Search for the cell housing the specified text and yield its (x, y) center coordinate. 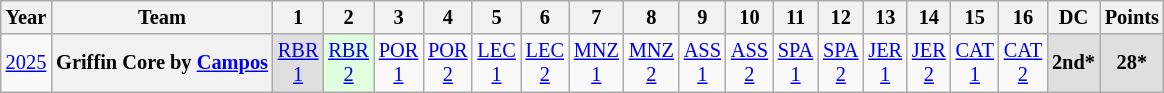
16 (1023, 17)
SPA2 (840, 63)
JER2 (929, 63)
DC (1074, 17)
10 (750, 17)
Griffin Core by Campos (162, 63)
ASS2 (750, 63)
CAT1 (975, 63)
7 (596, 17)
LEC1 (496, 63)
2025 (26, 63)
MNZ2 (652, 63)
LEC2 (545, 63)
15 (975, 17)
Year (26, 17)
6 (545, 17)
3 (398, 17)
12 (840, 17)
8 (652, 17)
2nd* (1074, 63)
14 (929, 17)
RBR1 (298, 63)
POR1 (398, 63)
POR2 (448, 63)
SPA1 (796, 63)
JER1 (885, 63)
Team (162, 17)
RBR2 (348, 63)
28* (1132, 63)
MNZ1 (596, 63)
1 (298, 17)
13 (885, 17)
11 (796, 17)
5 (496, 17)
2 (348, 17)
9 (702, 17)
ASS1 (702, 63)
4 (448, 17)
Points (1132, 17)
CAT2 (1023, 63)
